Extract the [X, Y] coordinate from the center of the cell holding the provided text.  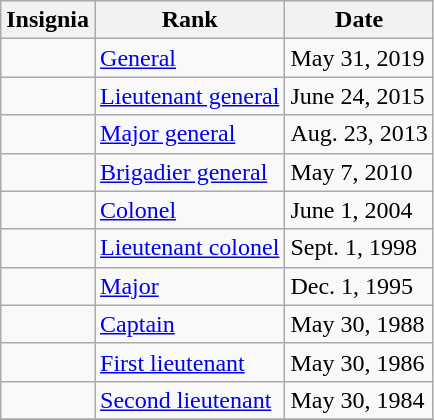
May 7, 2010 [359, 172]
Date [359, 20]
Lieutenant colonel [190, 248]
May 30, 1988 [359, 324]
Rank [190, 20]
First lieutenant [190, 362]
May 31, 2019 [359, 58]
Major general [190, 134]
June 1, 2004 [359, 210]
May 30, 1986 [359, 362]
Colonel [190, 210]
Second lieutenant [190, 400]
Sept. 1, 1998 [359, 248]
Insignia [48, 20]
Aug. 23, 2013 [359, 134]
Dec. 1, 1995 [359, 286]
Captain [190, 324]
May 30, 1984 [359, 400]
Major [190, 286]
Lieutenant general [190, 96]
General [190, 58]
Brigadier general [190, 172]
June 24, 2015 [359, 96]
